For the text-containing cell, return its midpoint in [x, y] coordinate format. 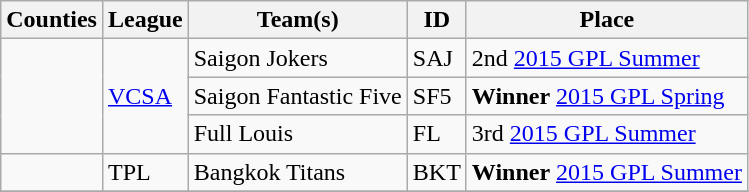
ID [436, 20]
Saigon Fantastic Five [298, 96]
BKT [436, 172]
Bangkok Titans [298, 172]
2nd 2015 GPL Summer [606, 58]
VCSA [145, 96]
TPL [145, 172]
3rd 2015 GPL Summer [606, 134]
Place [606, 20]
Counties [52, 20]
SAJ [436, 58]
Team(s) [298, 20]
SF5 [436, 96]
League [145, 20]
Winner 2015 GPL Summer [606, 172]
Saigon Jokers [298, 58]
FL [436, 134]
Full Louis [298, 134]
Winner 2015 GPL Spring [606, 96]
